Pinpoint the cell where the given text exists, returning its (x, y) midpoint coordinate. 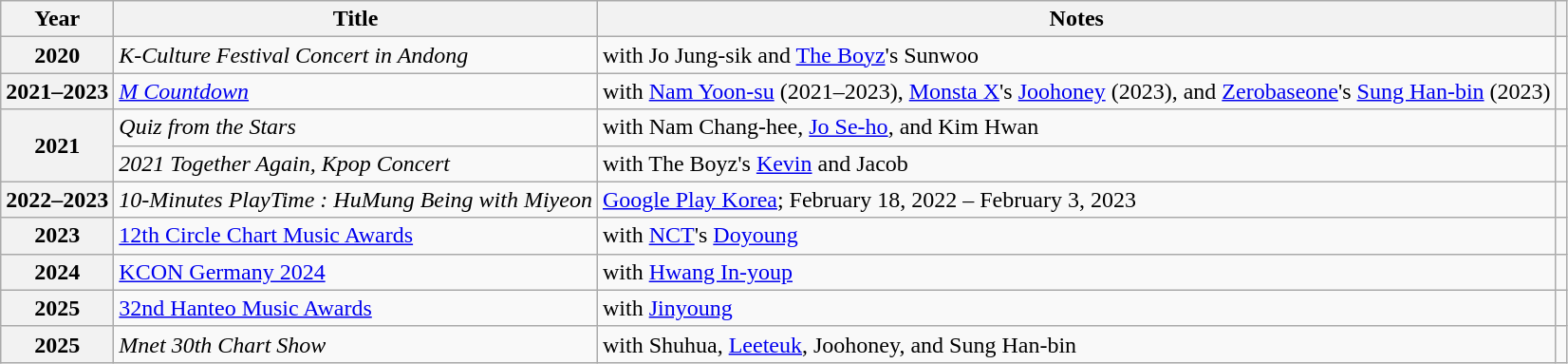
2021–2023 (57, 91)
M Countdown (356, 91)
2024 (57, 272)
with The Boyz's Kevin and Jacob (1076, 163)
2021 Together Again, Kpop Concert (356, 163)
with Shuhua, Leeteuk, Joohoney, and Sung Han-bin (1076, 344)
2023 (57, 236)
K-Culture Festival Concert in Andong (356, 55)
12th Circle Chart Music Awards (356, 236)
with Jinyoung (1076, 308)
32nd Hanteo Music Awards (356, 308)
2021 (57, 145)
2020 (57, 55)
Year (57, 19)
Quiz from the Stars (356, 127)
Title (356, 19)
with Nam Yoon-su (2021–2023), Monsta X's Joohoney (2023), and Zerobaseone's Sung Han-bin (2023) (1076, 91)
Google Play Korea; February 18, 2022 – February 3, 2023 (1076, 200)
2022–2023 (57, 200)
with NCT's Doyoung (1076, 236)
with Hwang In-youp (1076, 272)
with Nam Chang-hee, Jo Se-ho, and Kim Hwan (1076, 127)
Mnet 30th Chart Show (356, 344)
with Jo Jung-sik and The Boyz's Sunwoo (1076, 55)
10-Minutes PlayTime : HuMung Being with Miyeon (356, 200)
KCON Germany 2024 (356, 272)
Notes (1076, 19)
